Find where the given text appears and provide that cell's center as (X, Y) coordinate. 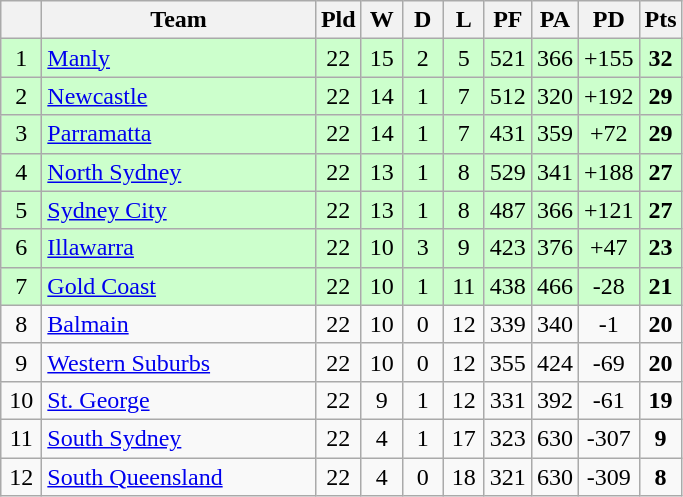
18 (464, 477)
466 (554, 286)
21 (660, 286)
-307 (608, 438)
W (382, 20)
+121 (608, 210)
-1 (608, 324)
Sydney City (179, 210)
North Sydney (179, 172)
431 (508, 134)
32 (660, 58)
339 (508, 324)
15 (382, 58)
438 (508, 286)
Pts (660, 20)
Pld (338, 20)
340 (554, 324)
Illawarra (179, 248)
-61 (608, 400)
6 (22, 248)
Western Suburbs (179, 362)
376 (554, 248)
Manly (179, 58)
South Sydney (179, 438)
St. George (179, 400)
Balmain (179, 324)
South Queensland (179, 477)
Team (179, 20)
+192 (608, 96)
321 (508, 477)
D (422, 20)
423 (508, 248)
521 (508, 58)
Parramatta (179, 134)
-28 (608, 286)
341 (554, 172)
+72 (608, 134)
529 (508, 172)
512 (508, 96)
487 (508, 210)
320 (554, 96)
Gold Coast (179, 286)
359 (554, 134)
355 (508, 362)
PD (608, 20)
331 (508, 400)
392 (554, 400)
+47 (608, 248)
17 (464, 438)
-309 (608, 477)
23 (660, 248)
-69 (608, 362)
PA (554, 20)
323 (508, 438)
Newcastle (179, 96)
+155 (608, 58)
L (464, 20)
424 (554, 362)
19 (660, 400)
PF (508, 20)
+188 (608, 172)
